Search for the cell housing the specified text and yield its (x, y) center coordinate. 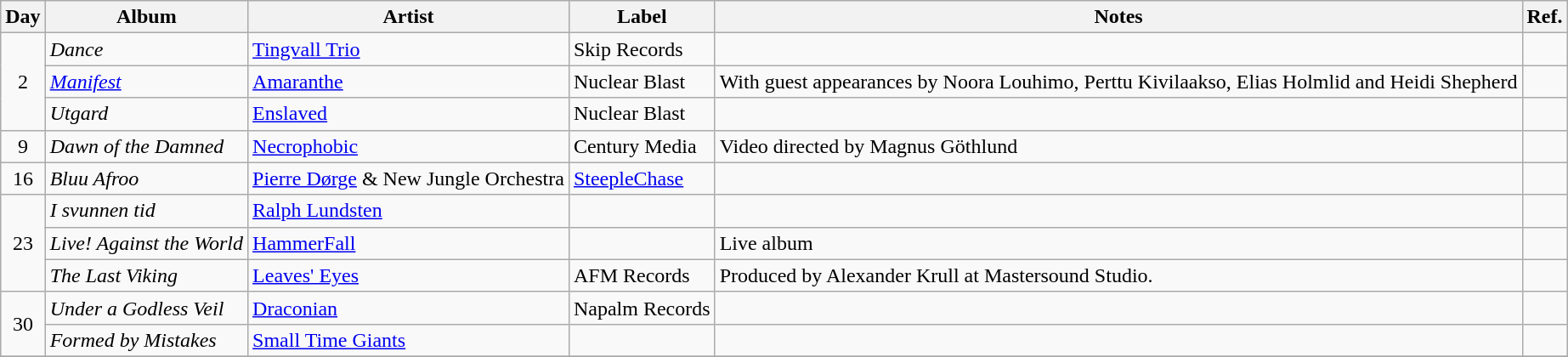
Draconian (409, 308)
Video directed by Magnus Göthlund (1118, 146)
Tingvall Trio (409, 49)
Enslaved (409, 114)
Dawn of the Damned (146, 146)
SteepleChase (642, 178)
AFM Records (642, 275)
Live album (1118, 243)
Small Time Giants (409, 340)
9 (23, 146)
Amaranthe (409, 82)
Artist (409, 17)
Dance (146, 49)
30 (23, 324)
Necrophobic (409, 146)
Leaves' Eyes (409, 275)
The Last Viking (146, 275)
Under a Godless Veil (146, 308)
Notes (1118, 17)
With guest appearances by Noora Louhimo, Perttu Kivilaakso, Elias Holmlid and Heidi Shepherd (1118, 82)
2 (23, 82)
Pierre Dørge & New Jungle Orchestra (409, 178)
Utgard (146, 114)
I svunnen tid (146, 211)
Ralph Lundsten (409, 211)
23 (23, 243)
Skip Records (642, 49)
Century Media (642, 146)
Day (23, 17)
Manifest (146, 82)
Album (146, 17)
Produced by Alexander Krull at Mastersound Studio. (1118, 275)
HammerFall (409, 243)
Napalm Records (642, 308)
Label (642, 17)
Live! Against the World (146, 243)
Ref. (1545, 17)
16 (23, 178)
Formed by Mistakes (146, 340)
Bluu Afroo (146, 178)
